For the text-containing cell, return its midpoint in (X, Y) coordinate format. 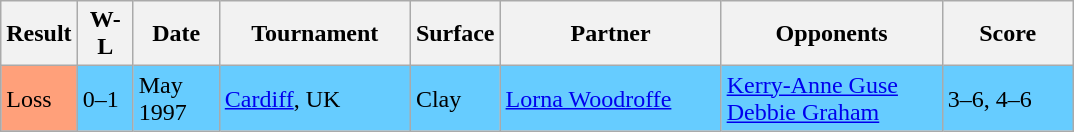
Kerry-Anne Guse Debbie Graham (832, 98)
Date (176, 34)
Loss (39, 98)
May 1997 (176, 98)
3–6, 4–6 (1008, 98)
0–1 (105, 98)
Opponents (832, 34)
Lorna Woodroffe (610, 98)
Tournament (314, 34)
Result (39, 34)
Cardiff, UK (314, 98)
Surface (455, 34)
Clay (455, 98)
W-L (105, 34)
Partner (610, 34)
Score (1008, 34)
